Extract the (X, Y) coordinate from the center of the cell holding the provided text.  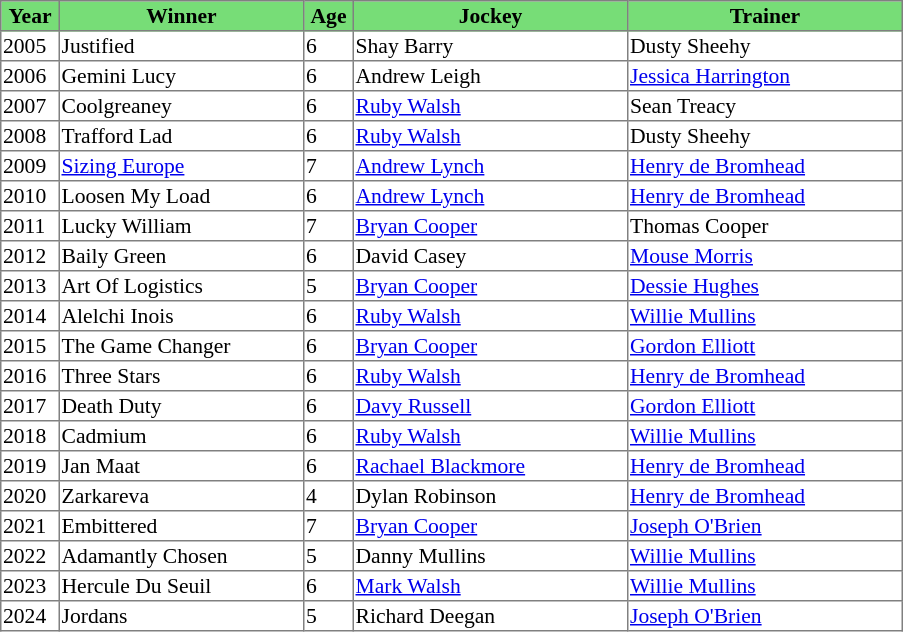
Cadmium (181, 436)
Zarkareva (181, 496)
Thomas Cooper (765, 226)
Jessica Harrington (765, 76)
2024 (30, 616)
2007 (30, 106)
2020 (30, 496)
Justified (181, 46)
2014 (30, 316)
2017 (30, 406)
Trafford Lad (181, 136)
2022 (30, 556)
2011 (30, 226)
2005 (30, 46)
2010 (30, 196)
Lucky William (181, 226)
Death Duty (181, 406)
Trainer (765, 16)
Jockey (490, 16)
2015 (30, 346)
The Game Changer (181, 346)
Hercule Du Seuil (181, 586)
Winner (181, 16)
2013 (30, 286)
4 (329, 496)
Loosen My Load (181, 196)
Shay Barry (490, 46)
Adamantly Chosen (181, 556)
2012 (30, 256)
Sean Treacy (765, 106)
Baily Green (181, 256)
2021 (30, 526)
2016 (30, 376)
Davy Russell (490, 406)
Mouse Morris (765, 256)
2019 (30, 466)
Rachael Blackmore (490, 466)
Three Stars (181, 376)
Jordans (181, 616)
David Casey (490, 256)
Year (30, 16)
Art Of Logistics (181, 286)
Danny Mullins (490, 556)
Mark Walsh (490, 586)
2009 (30, 166)
2008 (30, 136)
2006 (30, 76)
Alelchi Inois (181, 316)
2018 (30, 436)
Age (329, 16)
2023 (30, 586)
Dylan Robinson (490, 496)
Sizing Europe (181, 166)
Richard Deegan (490, 616)
Gemini Lucy (181, 76)
Jan Maat (181, 466)
Embittered (181, 526)
Andrew Leigh (490, 76)
Dessie Hughes (765, 286)
Coolgreaney (181, 106)
